Return the [x, y] coordinate for the center point of the cell that contains the specified text.  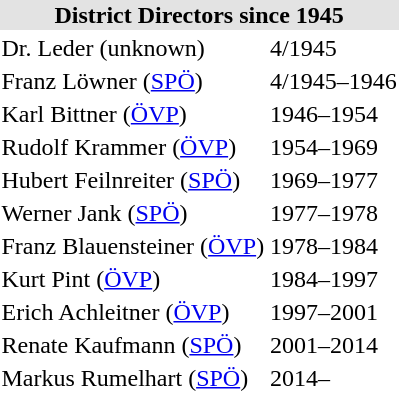
Hubert Feilnreiter (SPÖ) [133, 180]
1969–1977 [334, 180]
1984–1997 [334, 279]
2014– [334, 378]
Werner Jank (SPÖ) [133, 213]
1946–1954 [334, 114]
Markus Rumelhart (SPÖ) [133, 378]
Kurt Pint (ÖVP) [133, 279]
1997–2001 [334, 312]
1978–1984 [334, 246]
4/1945 [334, 48]
Dr. Leder (unknown) [133, 48]
Renate Kaufmann (SPÖ) [133, 345]
1977–1978 [334, 213]
4/1945–1946 [334, 81]
2001–2014 [334, 345]
Franz Löwner (SPÖ) [133, 81]
Erich Achleitner (ÖVP) [133, 312]
Franz Blauensteiner (ÖVP) [133, 246]
Rudolf Krammer (ÖVP) [133, 147]
District Directors since 1945 [199, 15]
Karl Bittner (ÖVP) [133, 114]
1954–1969 [334, 147]
